Locate the cell with the specified text and output its [X, Y] center coordinate. 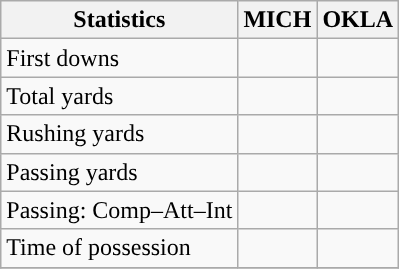
Total yards [120, 96]
Statistics [120, 20]
Time of possession [120, 248]
First downs [120, 58]
Rushing yards [120, 134]
OKLA [358, 20]
Passing: Comp–Att–Int [120, 210]
Passing yards [120, 172]
MICH [278, 20]
